Search for the cell housing the specified text and yield its [x, y] center coordinate. 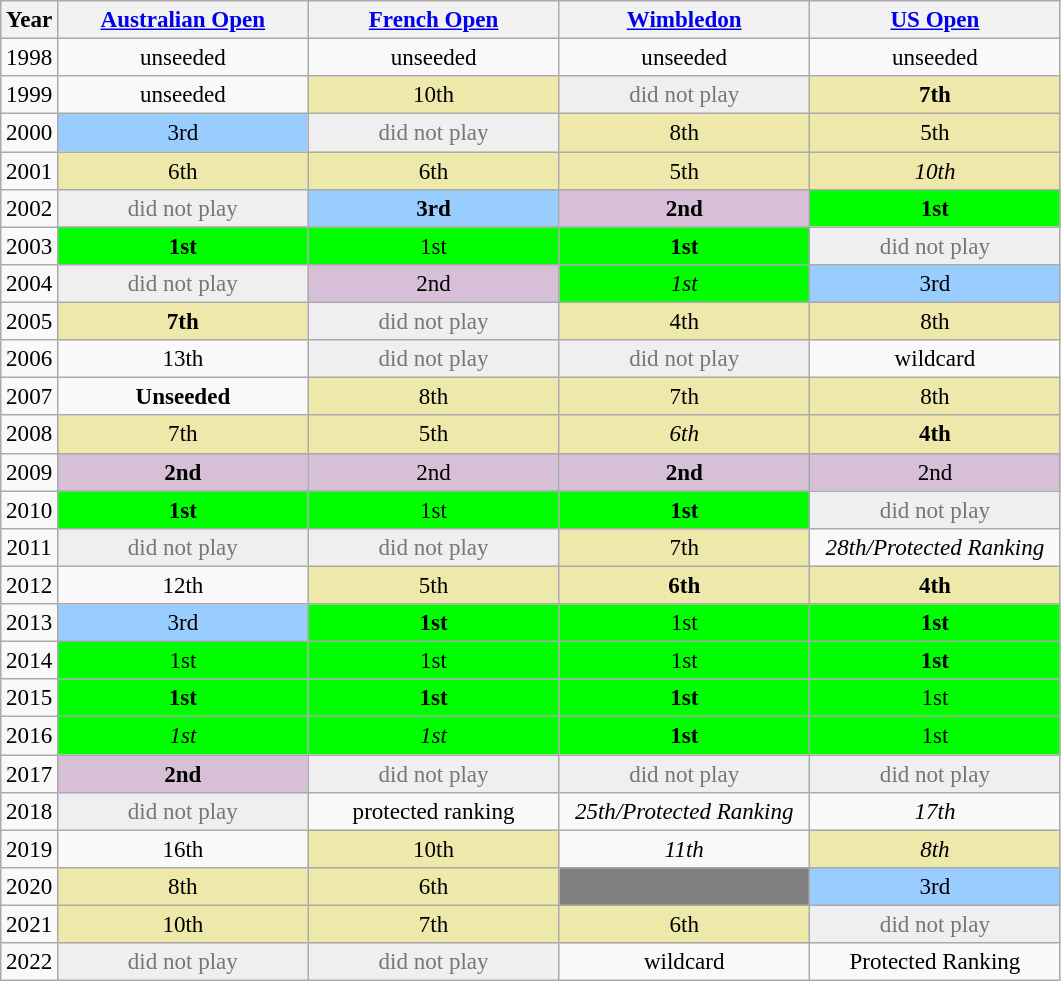
2005 [30, 322]
2020 [30, 887]
2021 [30, 925]
2009 [30, 472]
13th [184, 359]
2014 [30, 661]
2017 [30, 774]
French Open [434, 20]
2002 [30, 209]
2004 [30, 284]
Wimbledon [684, 20]
16th [184, 849]
Unseeded [184, 397]
2016 [30, 736]
2012 [30, 585]
2003 [30, 246]
2010 [30, 510]
2022 [30, 962]
2006 [30, 359]
US Open [936, 20]
2008 [30, 435]
2019 [30, 849]
Year [30, 20]
1998 [30, 58]
2018 [30, 812]
2013 [30, 623]
12th [184, 585]
2001 [30, 171]
2015 [30, 698]
28th/Protected Ranking [936, 548]
25th/Protected Ranking [684, 812]
17th [936, 812]
1999 [30, 95]
2011 [30, 548]
protected ranking [434, 812]
11th [684, 849]
2007 [30, 397]
2000 [30, 133]
Australian Open [184, 20]
Protected Ranking [936, 962]
